Locate the cell with the specified text and output its (X, Y) center coordinate. 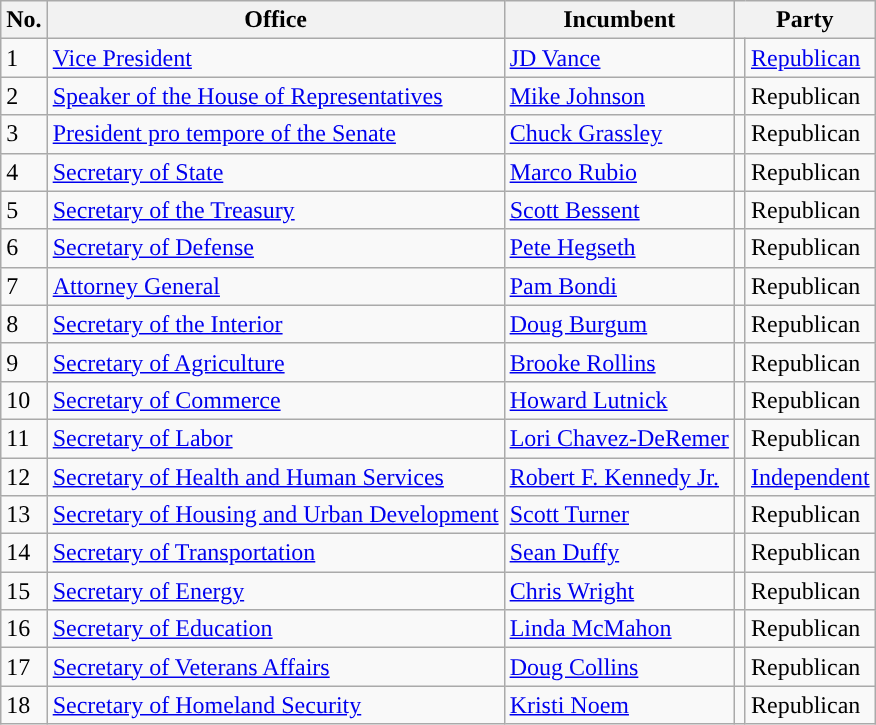
Secretary of Commerce (276, 400)
Chuck Grassley (619, 134)
Secretary of the Interior (276, 324)
15 (24, 591)
6 (24, 248)
Marco Rubio (619, 172)
Sean Duffy (619, 553)
Secretary of Education (276, 629)
11 (24, 438)
JD Vance (619, 58)
Secretary of Health and Human Services (276, 477)
Secretary of Homeland Security (276, 705)
Pete Hegseth (619, 248)
10 (24, 400)
Scott Turner (619, 515)
Secretary of the Treasury (276, 210)
5 (24, 210)
Secretary of Housing and Urban Development (276, 515)
Linda McMahon (619, 629)
Lori Chavez-DeRemer (619, 438)
Secretary of Energy (276, 591)
Secretary of Transportation (276, 553)
Independent (810, 477)
18 (24, 705)
2 (24, 96)
3 (24, 134)
Vice President (276, 58)
13 (24, 515)
Pam Bondi (619, 286)
Chris Wright (619, 591)
Secretary of Agriculture (276, 362)
Secretary of State (276, 172)
12 (24, 477)
No. (24, 20)
Attorney General (276, 286)
Mike Johnson (619, 96)
Doug Collins (619, 667)
Doug Burgum (619, 324)
Secretary of Labor (276, 438)
1 (24, 58)
Speaker of the House of Representatives (276, 96)
17 (24, 667)
Party (804, 20)
16 (24, 629)
Howard Lutnick (619, 400)
Office (276, 20)
Robert F. Kennedy Jr. (619, 477)
4 (24, 172)
Scott Bessent (619, 210)
Secretary of Defense (276, 248)
14 (24, 553)
Secretary of Veterans Affairs (276, 667)
9 (24, 362)
Brooke Rollins (619, 362)
Kristi Noem (619, 705)
President pro tempore of the Senate (276, 134)
Incumbent (619, 20)
7 (24, 286)
8 (24, 324)
